Return the (x, y) coordinate for the center point of the cell that contains the specified text.  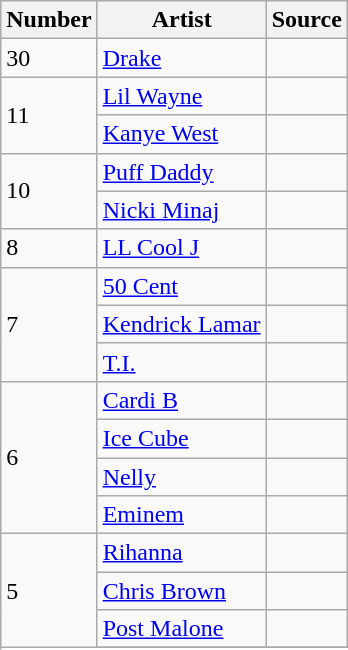
10 (49, 191)
5 (49, 591)
Post Malone (182, 629)
8 (49, 248)
30 (49, 58)
Ice Cube (182, 438)
Puff Daddy (182, 172)
50 Cent (182, 286)
Number (49, 20)
Nelly (182, 477)
Rihanna (182, 553)
Drake (182, 58)
Chris Brown (182, 591)
Lil Wayne (182, 96)
Eminem (182, 515)
T.I. (182, 362)
Artist (182, 20)
Kendrick Lamar (182, 324)
11 (49, 115)
6 (49, 457)
Kanye West (182, 134)
7 (49, 324)
Source (306, 20)
LL Cool J (182, 248)
Nicki Minaj (182, 210)
Cardi B (182, 400)
